Provide the [x, y] coordinate of the cell's center where the given text is located.  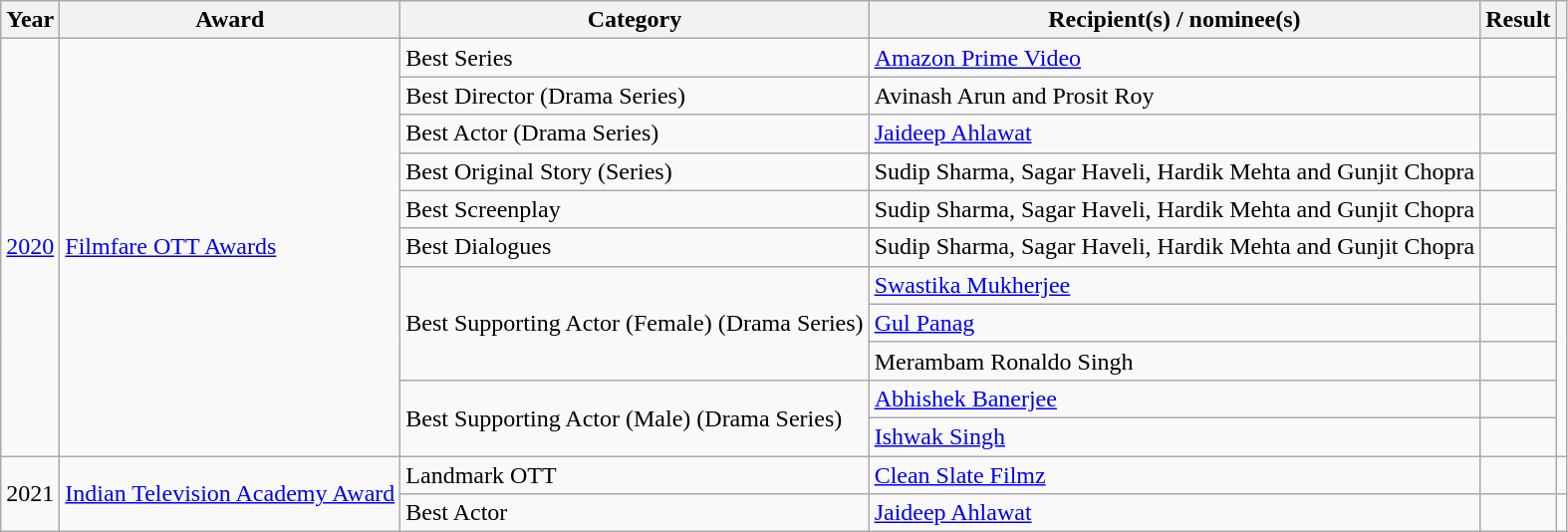
Merambam Ronaldo Singh [1175, 361]
Best Screenplay [635, 209]
Best Actor [635, 513]
Ishwak Singh [1175, 436]
Best Supporting Actor (Male) (Drama Series) [635, 417]
Best Director (Drama Series) [635, 96]
2020 [30, 247]
Best Actor (Drama Series) [635, 133]
Year [30, 20]
Amazon Prime Video [1175, 58]
Best Original Story (Series) [635, 171]
Clean Slate Filmz [1175, 475]
Filmfare OTT Awards [230, 247]
Result [1518, 20]
Abhishek Banerjee [1175, 399]
Landmark OTT [635, 475]
Best Supporting Actor (Female) (Drama Series) [635, 323]
Best Series [635, 58]
Award [230, 20]
Swastika Mukherjee [1175, 285]
Gul Panag [1175, 323]
Indian Television Academy Award [230, 494]
Category [635, 20]
Recipient(s) / nominee(s) [1175, 20]
Avinash Arun and Prosit Roy [1175, 96]
2021 [30, 494]
Best Dialogues [635, 247]
